Search for the cell housing the specified text and yield its [x, y] center coordinate. 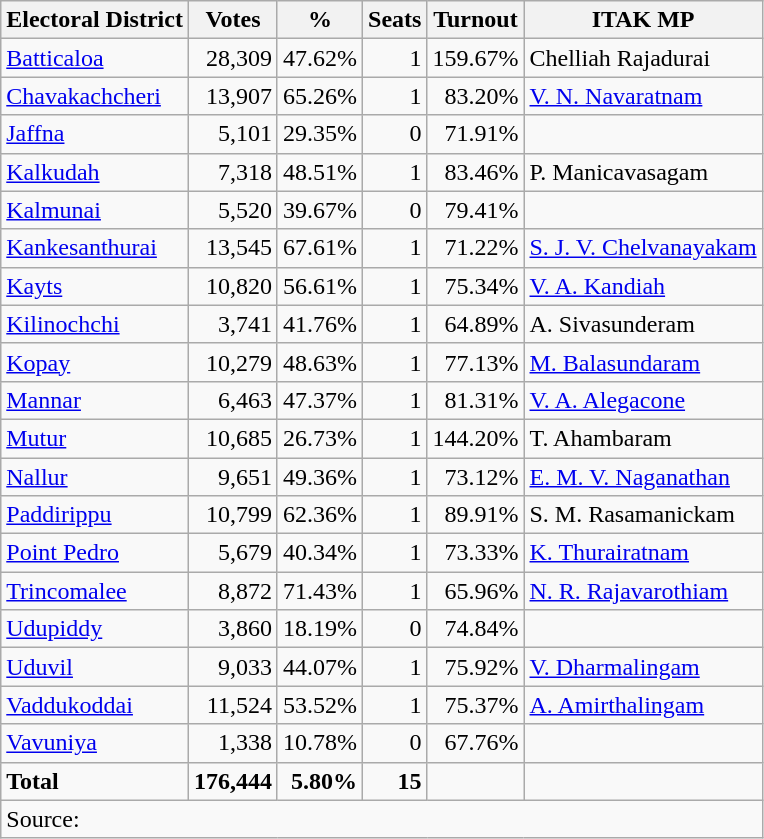
5,101 [232, 134]
Kilinochchi [95, 324]
V. A. Alegacone [643, 400]
47.62% [320, 58]
S. J. V. Chelvanayakam [643, 248]
65.96% [476, 591]
3,741 [232, 324]
Kopay [95, 362]
ITAK MP [643, 20]
V. A. Kandiah [643, 286]
10.78% [320, 743]
53.52% [320, 705]
Paddirippu [95, 515]
5,679 [232, 553]
64.89% [476, 324]
67.61% [320, 248]
39.67% [320, 210]
Nallur [95, 477]
47.37% [320, 400]
5,520 [232, 210]
Electoral District [95, 20]
10,685 [232, 438]
K. Thurairatnam [643, 553]
E. M. V. Naganathan [643, 477]
73.12% [476, 477]
81.31% [476, 400]
56.61% [320, 286]
83.20% [476, 96]
Uduvil [95, 667]
15 [395, 781]
13,545 [232, 248]
41.76% [320, 324]
N. R. Rajavarothiam [643, 591]
65.26% [320, 96]
9,033 [232, 667]
159.67% [476, 58]
48.63% [320, 362]
67.76% [476, 743]
A. Amirthalingam [643, 705]
44.07% [320, 667]
71.91% [476, 134]
Seats [395, 20]
10,799 [232, 515]
Mannar [95, 400]
P. Manicavasagam [643, 172]
9,651 [232, 477]
5.80% [320, 781]
28,309 [232, 58]
8,872 [232, 591]
Batticaloa [95, 58]
Chavakachcheri [95, 96]
73.33% [476, 553]
3,860 [232, 629]
V. N. Navaratnam [643, 96]
77.13% [476, 362]
Turnout [476, 20]
T. Ahambaram [643, 438]
71.22% [476, 248]
79.41% [476, 210]
26.73% [320, 438]
13,907 [232, 96]
11,524 [232, 705]
Chelliah Rajadurai [643, 58]
74.84% [476, 629]
71.43% [320, 591]
Kayts [95, 286]
Kalkudah [95, 172]
A. Sivasunderam [643, 324]
18.19% [320, 629]
176,444 [232, 781]
Kalmunai [95, 210]
29.35% [320, 134]
75.37% [476, 705]
Vavuniya [95, 743]
Trincomalee [95, 591]
49.36% [320, 477]
48.51% [320, 172]
40.34% [320, 553]
62.36% [320, 515]
% [320, 20]
7,318 [232, 172]
Vaddukoddai [95, 705]
V. Dharmalingam [643, 667]
M. Balasundaram [643, 362]
10,820 [232, 286]
Jaffna [95, 134]
83.46% [476, 172]
75.34% [476, 286]
Mutur [95, 438]
Source: [382, 819]
6,463 [232, 400]
89.91% [476, 515]
75.92% [476, 667]
Udupiddy [95, 629]
S. M. Rasamanickam [643, 515]
Total [95, 781]
Votes [232, 20]
10,279 [232, 362]
Point Pedro [95, 553]
1,338 [232, 743]
144.20% [476, 438]
Kankesanthurai [95, 248]
